Detect which cell encompasses the target text, then output its (x, y) center coordinate. 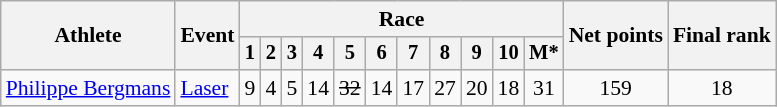
20 (477, 88)
32 (350, 88)
Laser (207, 88)
1 (250, 54)
Philippe Bergmans (88, 88)
8 (445, 54)
17 (413, 88)
M* (544, 54)
3 (292, 54)
Race (401, 19)
159 (616, 88)
2 (270, 54)
31 (544, 88)
Event (207, 36)
7 (413, 54)
10 (509, 54)
Net points (616, 36)
6 (382, 54)
Final rank (722, 36)
Athlete (88, 36)
27 (445, 88)
